Capture the cell that displays the provided text and extract its [X, Y] central coordinate. 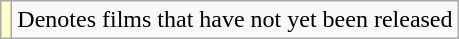
Denotes films that have not yet been released [235, 20]
